Identify which cell holds the provided text, then report its [X, Y] central coordinate. 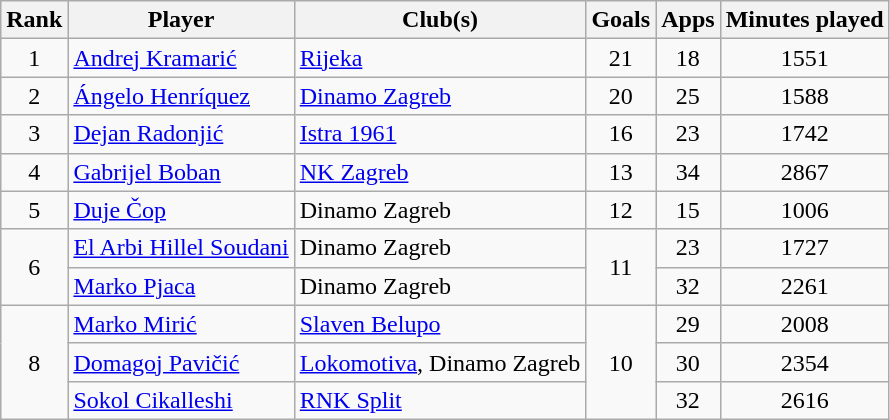
11 [621, 267]
8 [34, 362]
Club(s) [440, 20]
3 [34, 134]
4 [34, 172]
Apps [688, 20]
Player [181, 20]
Marko Mirić [181, 324]
Marko Pjaca [181, 286]
Minutes played [804, 20]
Dejan Radonjić [181, 134]
16 [621, 134]
2008 [804, 324]
1 [34, 58]
Domagoj Pavičić [181, 362]
Ángelo Henríquez [181, 96]
Sokol Cikalleshi [181, 400]
2 [34, 96]
Duje Čop [181, 210]
2867 [804, 172]
Rank [34, 20]
1551 [804, 58]
13 [621, 172]
34 [688, 172]
30 [688, 362]
Goals [621, 20]
12 [621, 210]
Rijeka [440, 58]
2354 [804, 362]
Andrej Kramarić [181, 58]
2261 [804, 286]
1006 [804, 210]
2616 [804, 400]
25 [688, 96]
29 [688, 324]
Gabrijel Boban [181, 172]
RNK Split [440, 400]
21 [621, 58]
1588 [804, 96]
Lokomotiva, Dinamo Zagreb [440, 362]
El Arbi Hillel Soudani [181, 248]
1742 [804, 134]
5 [34, 210]
6 [34, 267]
NK Zagreb [440, 172]
10 [621, 362]
18 [688, 58]
Slaven Belupo [440, 324]
15 [688, 210]
Istra 1961 [440, 134]
20 [621, 96]
1727 [804, 248]
